Determine the (x, y) coordinate at the center of the cell enclosing the given text.  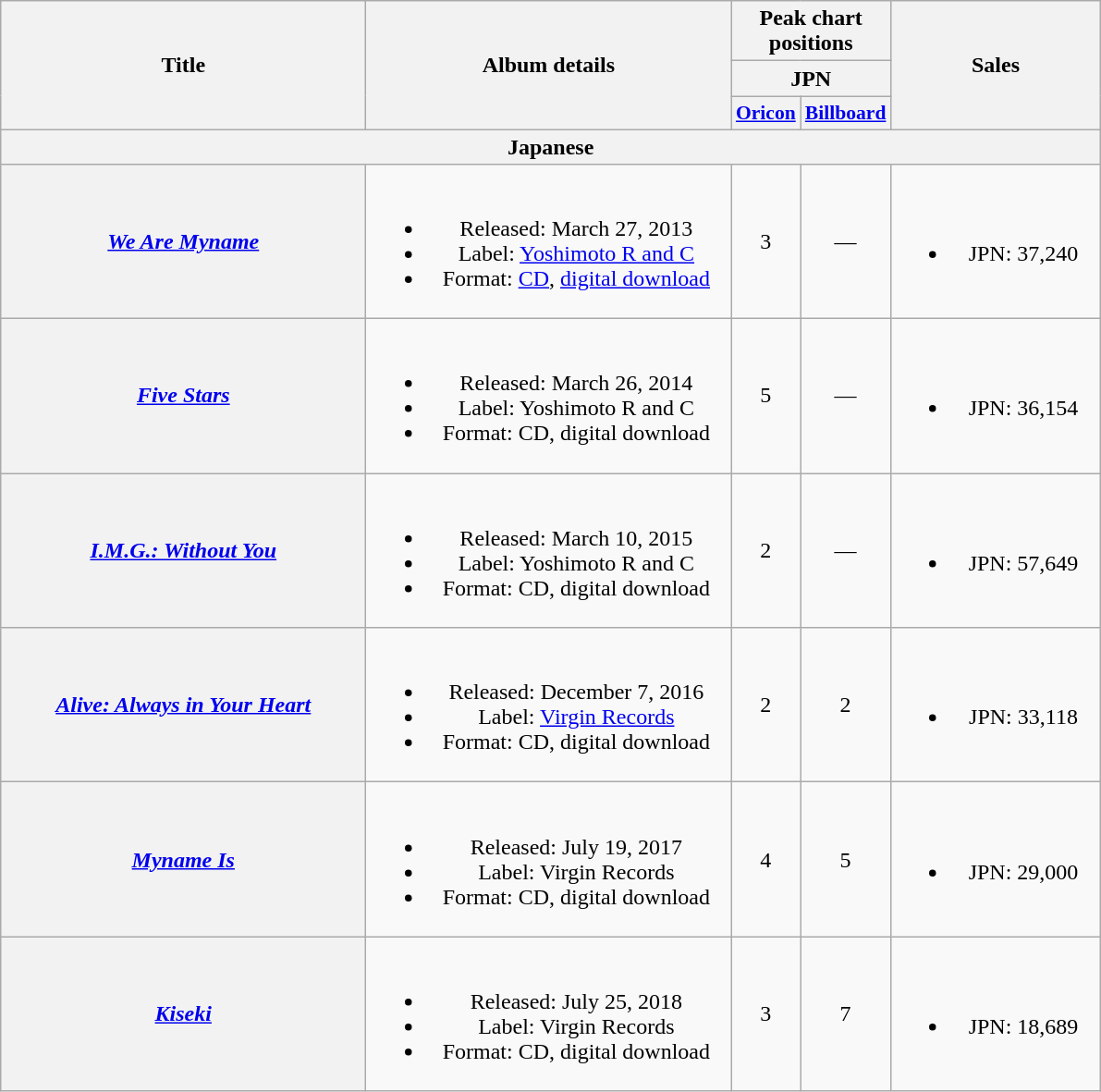
Kiseki (183, 1013)
Released: July 19, 2017Label: Virgin RecordsFormat: CD, digital download (549, 860)
Released: March 26, 2014Label: Yoshimoto R and CFormat: CD, digital download (549, 396)
Billboard (846, 113)
JPN: 37,240 (995, 242)
Five Stars (183, 396)
Japanese (551, 147)
JPN: 57,649 (995, 551)
Album details (549, 65)
Released: December 7, 2016Label: Virgin RecordsFormat: CD, digital download (549, 705)
JPN: 33,118 (995, 705)
Peak chart positions (812, 31)
Sales (995, 65)
Title (183, 65)
We Are Myname (183, 242)
Released: March 27, 2013Label: Yoshimoto R and CFormat: CD, digital download (549, 242)
JPN: 18,689 (995, 1013)
Myname Is (183, 860)
4 (765, 860)
I.M.G.: Without You (183, 551)
JPN (812, 79)
7 (846, 1013)
JPN: 29,000 (995, 860)
Released: July 25, 2018Label: Virgin RecordsFormat: CD, digital download (549, 1013)
JPN: 36,154 (995, 396)
Released: March 10, 2015Label: Yoshimoto R and CFormat: CD, digital download (549, 551)
Oricon (765, 113)
Alive: Always in Your Heart (183, 705)
